Determine the (X, Y) coordinate at the center of the cell enclosing the given text.  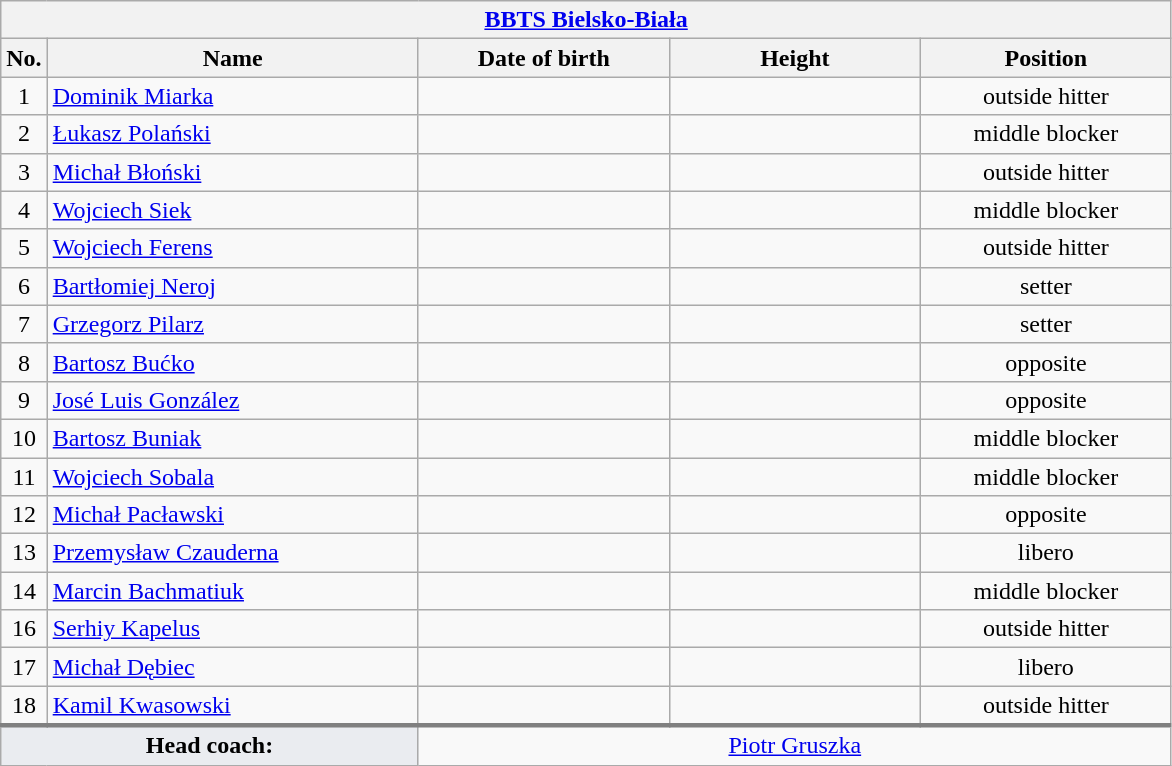
Serhiy Kapelus (232, 629)
2 (24, 134)
Michał Błoński (232, 172)
Head coach: (210, 745)
12 (24, 515)
Wojciech Sobala (232, 477)
Grzegorz Pilarz (232, 324)
Łukasz Polański (232, 134)
Przemysław Czauderna (232, 553)
Dominik Miarka (232, 96)
4 (24, 210)
16 (24, 629)
José Luis González (232, 400)
10 (24, 438)
1 (24, 96)
14 (24, 591)
7 (24, 324)
Kamil Kwasowski (232, 706)
Bartosz Bućko (232, 362)
Bartosz Buniak (232, 438)
18 (24, 706)
Date of birth (544, 58)
Marcin Bachmatiuk (232, 591)
5 (24, 248)
8 (24, 362)
Michał Dębiec (232, 667)
Bartłomiej Neroj (232, 286)
11 (24, 477)
Wojciech Siek (232, 210)
3 (24, 172)
BBTS Bielsko-Biała (586, 20)
Height (794, 58)
No. (24, 58)
Name (232, 58)
Wojciech Ferens (232, 248)
9 (24, 400)
Position (1046, 58)
6 (24, 286)
13 (24, 553)
17 (24, 667)
Piotr Gruszka (794, 745)
Michał Pacławski (232, 515)
